Find where the given text appears and provide that cell's center as [x, y] coordinate. 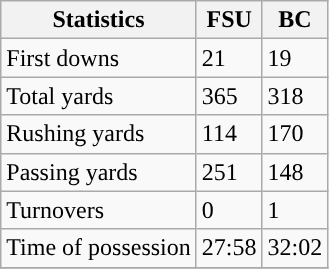
27:58 [229, 248]
Turnovers [99, 210]
First downs [99, 58]
Statistics [99, 20]
21 [229, 58]
Passing yards [99, 172]
19 [295, 58]
Rushing yards [99, 134]
170 [295, 134]
148 [295, 172]
Time of possession [99, 248]
FSU [229, 20]
1 [295, 210]
251 [229, 172]
Total yards [99, 96]
BC [295, 20]
365 [229, 96]
0 [229, 210]
114 [229, 134]
32:02 [295, 248]
318 [295, 96]
